Detect which cell encompasses the target text, then output its (x, y) center coordinate. 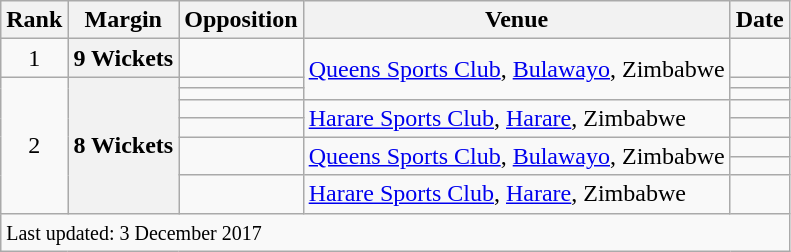
Rank (34, 20)
2 (34, 145)
1 (34, 58)
Opposition (241, 20)
Margin (124, 20)
9 Wickets (124, 58)
Last updated: 3 December 2017 (395, 232)
Date (760, 20)
Venue (516, 20)
8 Wickets (124, 145)
